For the text-containing cell, return its midpoint in [X, Y] coordinate format. 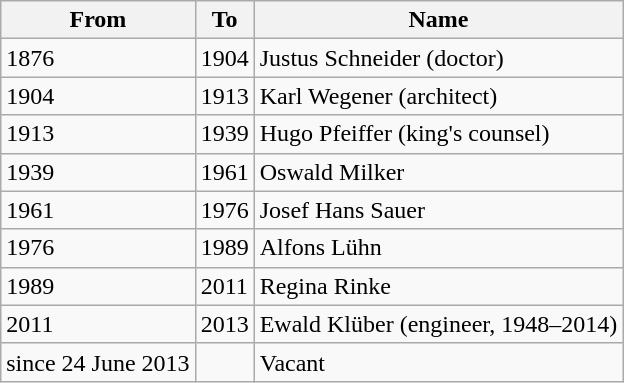
since 24 June 2013 [98, 362]
Oswald Milker [438, 172]
Justus Schneider (doctor) [438, 58]
Josef Hans Sauer [438, 210]
Alfons Lühn [438, 248]
2013 [224, 324]
Vacant [438, 362]
To [224, 20]
Name [438, 20]
Ewald Klüber (engineer, 1948–2014) [438, 324]
Karl Wegener (architect) [438, 96]
1876 [98, 58]
Regina Rinke [438, 286]
From [98, 20]
Hugo Pfeiffer (king's counsel) [438, 134]
